From the cell containing the given text, extract its center point as [X, Y] coordinate. 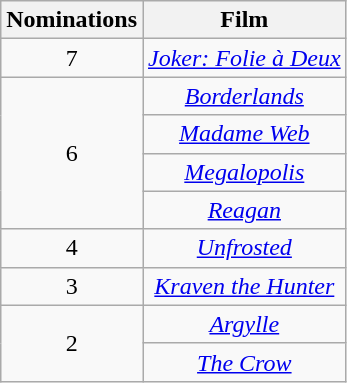
Joker: Folie à Deux [244, 58]
3 [72, 286]
Madame Web [244, 134]
Megalopolis [244, 172]
Borderlands [244, 96]
4 [72, 248]
Film [244, 20]
Kraven the Hunter [244, 286]
The Crow [244, 362]
7 [72, 58]
Unfrosted [244, 248]
2 [72, 343]
Argylle [244, 324]
6 [72, 153]
Reagan [244, 210]
Nominations [72, 20]
